Detect which cell encompasses the target text, then output its (x, y) center coordinate. 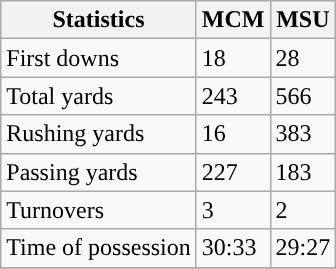
Passing yards (99, 172)
29:27 (303, 248)
First downs (99, 58)
18 (233, 58)
30:33 (233, 248)
Statistics (99, 20)
3 (233, 210)
MCM (233, 20)
227 (233, 172)
Total yards (99, 96)
28 (303, 58)
MSU (303, 20)
2 (303, 210)
Time of possession (99, 248)
383 (303, 134)
566 (303, 96)
Rushing yards (99, 134)
243 (233, 96)
183 (303, 172)
16 (233, 134)
Turnovers (99, 210)
